Provide the (X, Y) coordinate of the cell's center where the given text is located.  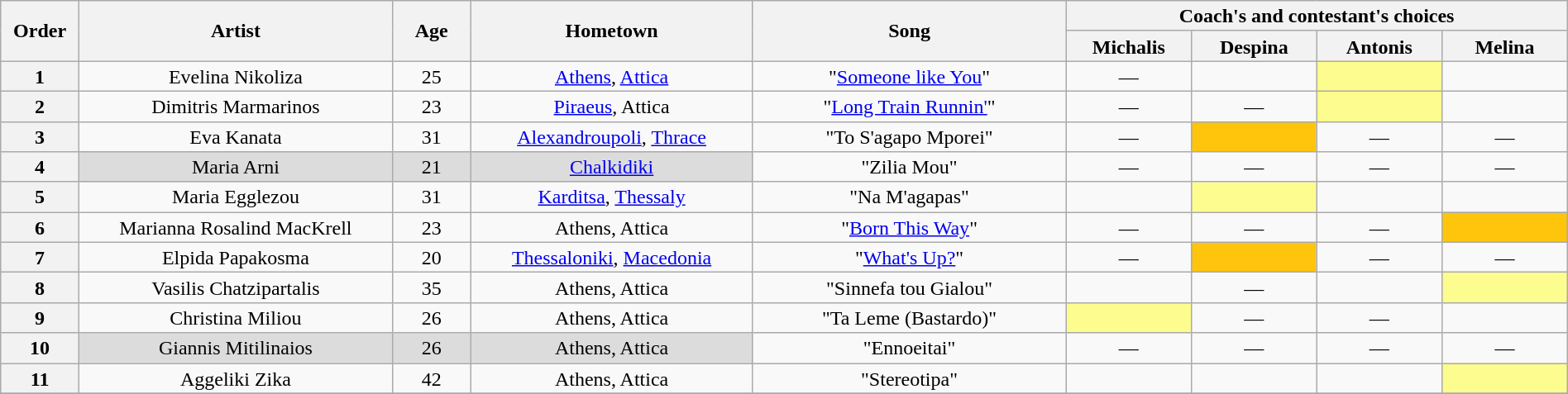
Aggeliki Zika (235, 378)
Dimitris Marmarinos (235, 106)
"Ennoeitai" (910, 349)
"What's Up?" (910, 258)
Giannis Mitilinaios (235, 349)
10 (40, 349)
8 (40, 287)
Despina (1255, 46)
Artist (235, 31)
Thessaloniki, Macedonia (612, 258)
Age (432, 31)
Vasilis Chatzipartalis (235, 287)
Evelina Nikoliza (235, 76)
Melina (1505, 46)
Antonis (1379, 46)
Chalkidiki (612, 167)
Karditsa, Thessaly (612, 197)
"Stereotipa" (910, 378)
Hometown (612, 31)
"Sinnefa tou Gialou" (910, 287)
Maria Egglezou (235, 197)
Marianna Rosalind MacKrell (235, 228)
"Na M'agapas" (910, 197)
Order (40, 31)
Song (910, 31)
2 (40, 106)
7 (40, 258)
3 (40, 137)
Coach's and contestant's choices (1317, 17)
21 (432, 167)
"To S'agapo Mporei" (910, 137)
Piraeus, Attica (612, 106)
11 (40, 378)
"Zilia Mou" (910, 167)
Maria Arni (235, 167)
5 (40, 197)
1 (40, 76)
4 (40, 167)
Eva Kanata (235, 137)
"Ta Leme (Bastardo)" (910, 317)
25 (432, 76)
9 (40, 317)
Michalis (1129, 46)
42 (432, 378)
Elpida Papakosma (235, 258)
"Someone like You" (910, 76)
Alexandroupoli, Thrace (612, 137)
6 (40, 228)
"Born This Way" (910, 228)
"Long Train Runnin'" (910, 106)
35 (432, 287)
20 (432, 258)
Christina Miliou (235, 317)
